Find where the given text appears and provide that cell's center as (X, Y) coordinate. 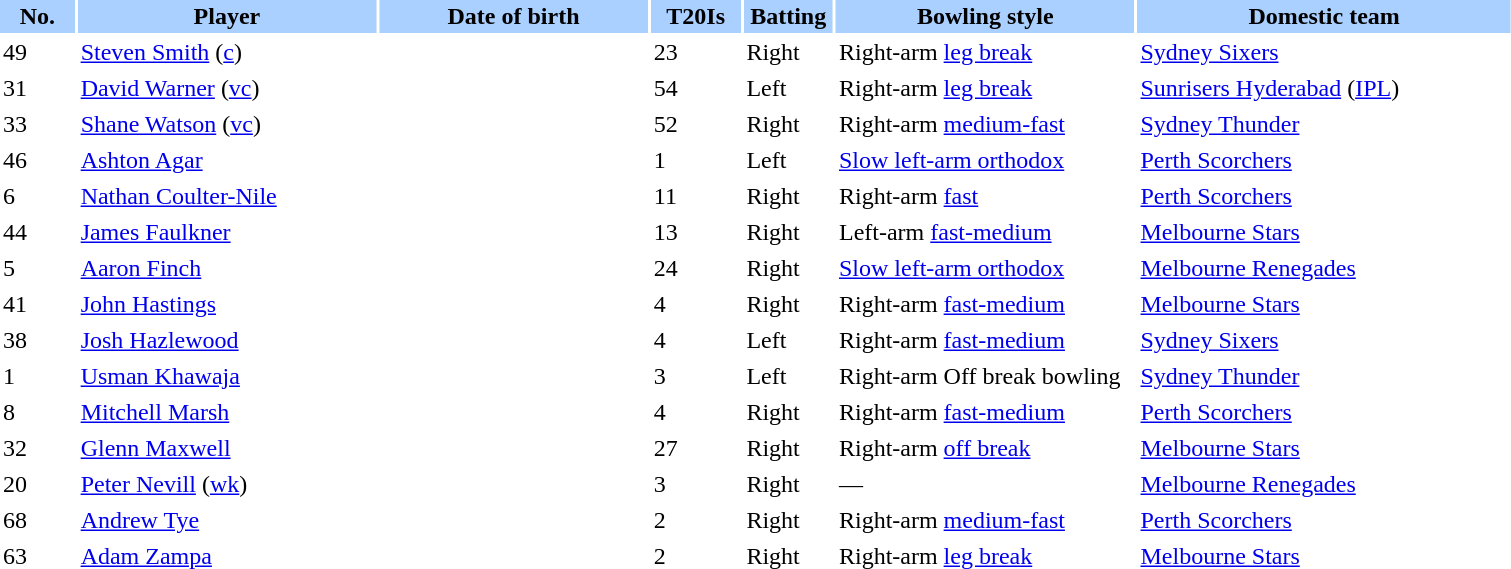
Player (228, 16)
James Faulkner (228, 232)
Usman Khawaja (228, 376)
44 (38, 232)
Peter Nevill (wk) (228, 484)
Steven Smith (c) (228, 52)
2 (696, 520)
24 (696, 268)
27 (696, 448)
11 (696, 196)
Josh Hazlewood (228, 340)
54 (696, 88)
Ashton Agar (228, 160)
31 (38, 88)
Shane Watson (vc) (228, 124)
20 (38, 484)
Aaron Finch (228, 268)
38 (38, 340)
46 (38, 160)
6 (38, 196)
33 (38, 124)
Bowling style (986, 16)
13 (696, 232)
Right-arm Off break bowling (986, 376)
Batting (788, 16)
5 (38, 268)
Nathan Coulter-Nile (228, 196)
T20Is (696, 16)
Andrew Tye (228, 520)
Sunrisers Hyderabad (IPL) (1324, 88)
8 (38, 412)
23 (696, 52)
David Warner (vc) (228, 88)
Domestic team (1324, 16)
Right-arm off break (986, 448)
— (986, 484)
Date of birth (514, 16)
Left-arm fast-medium (986, 232)
41 (38, 304)
Glenn Maxwell (228, 448)
No. (38, 16)
32 (38, 448)
Right-arm fast (986, 196)
John Hastings (228, 304)
49 (38, 52)
68 (38, 520)
52 (696, 124)
Mitchell Marsh (228, 412)
